Return [x, y] of the center of cell containing provided text 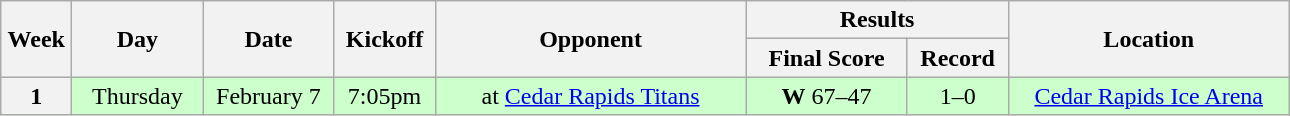
at Cedar Rapids Titans [590, 96]
1–0 [958, 96]
Thursday [138, 96]
Results [877, 20]
1 [36, 96]
Cedar Rapids Ice Arena [1148, 96]
Final Score [826, 58]
Date [268, 39]
7:05pm [384, 96]
Location [1148, 39]
Week [36, 39]
Day [138, 39]
Kickoff [384, 39]
Record [958, 58]
W 67–47 [826, 96]
Opponent [590, 39]
February 7 [268, 96]
